Return (X, Y) of the center of cell containing provided text 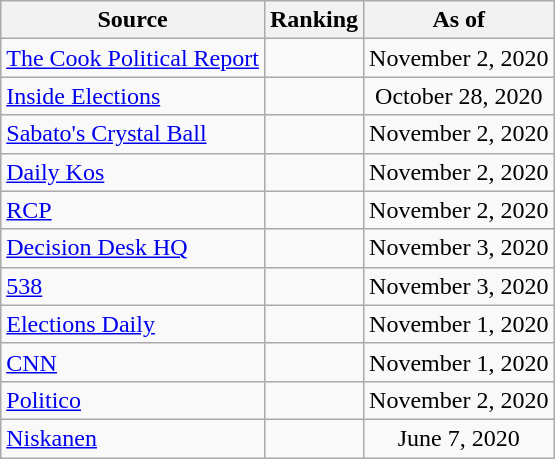
October 28, 2020 (459, 96)
Sabato's Crystal Ball (133, 134)
As of (459, 20)
The Cook Political Report (133, 58)
Politico (133, 400)
RCP (133, 210)
Inside Elections (133, 96)
Ranking (314, 20)
CNN (133, 362)
538 (133, 286)
Source (133, 20)
Decision Desk HQ (133, 248)
June 7, 2020 (459, 438)
Niskanen (133, 438)
Elections Daily (133, 324)
Daily Kos (133, 172)
